Find where the given text appears and provide that cell's center as [x, y] coordinate. 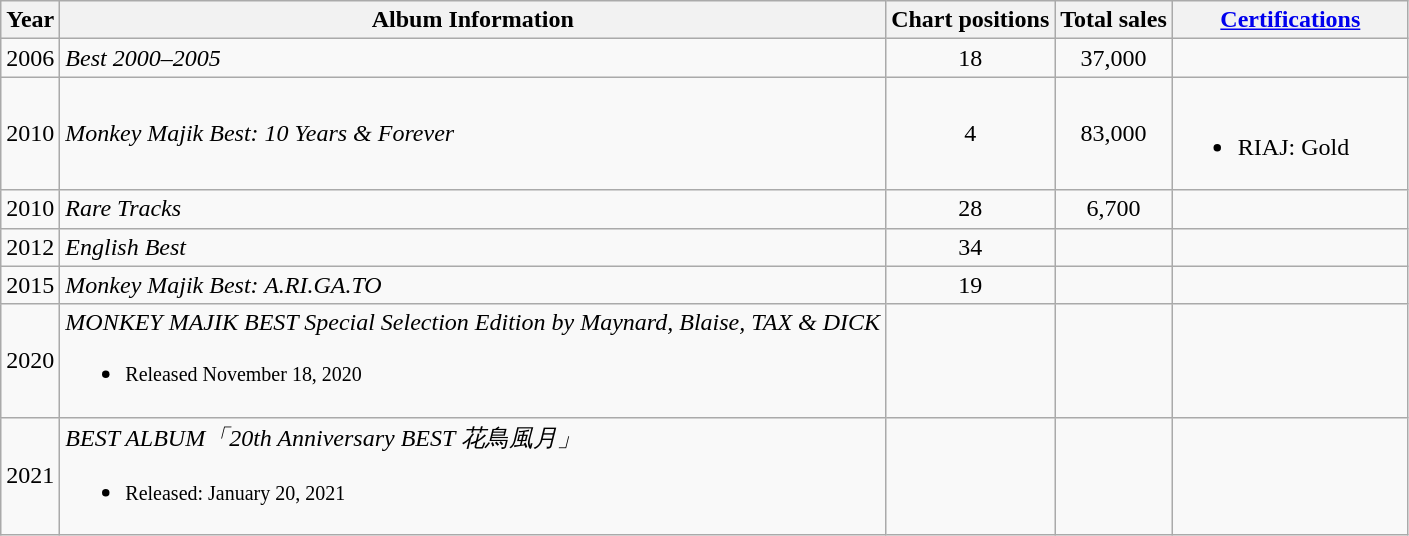
2020 [30, 360]
Monkey Majik Best: 10 Years & Forever [473, 134]
19 [970, 285]
83,000 [1114, 134]
2006 [30, 58]
RIAJ: Gold [1290, 134]
28 [970, 209]
Certifications [1290, 20]
BEST ALBUM「20th Anniversary BEST 花鳥風月」Released: January 20, 2021 [473, 476]
37,000 [1114, 58]
Year [30, 20]
MONKEY MAJIK BEST Special Selection Edition by Maynard, Blaise, TAX & DICKReleased November 18, 2020 [473, 360]
4 [970, 134]
2012 [30, 247]
Total sales [1114, 20]
6,700 [1114, 209]
Chart positions [970, 20]
34 [970, 247]
Rare Tracks [473, 209]
2015 [30, 285]
Best 2000–2005 [473, 58]
Album Information [473, 20]
English Best [473, 247]
Monkey Majik Best: A.RI.GA.TO [473, 285]
2021 [30, 476]
18 [970, 58]
